Pinpoint the cell where the given text exists, returning its [X, Y] midpoint coordinate. 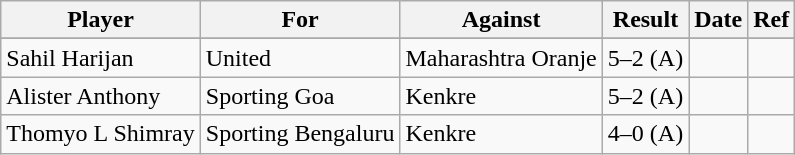
Date [718, 20]
Sporting Bengaluru [300, 134]
Maharashtra Oranje [501, 58]
Sahil Harijan [101, 58]
Result [645, 20]
United [300, 58]
Player [101, 20]
Sporting Goa [300, 96]
Thomyo L Shimray [101, 134]
Against [501, 20]
Alister Anthony [101, 96]
Ref [772, 20]
For [300, 20]
4–0 (A) [645, 134]
